Find where the given text appears and provide that cell's center as (x, y) coordinate. 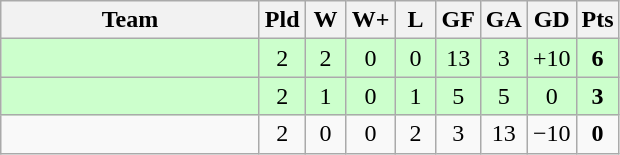
Team (130, 20)
L (416, 20)
−10 (552, 134)
GD (552, 20)
W+ (370, 20)
Pld (282, 20)
W (326, 20)
+10 (552, 58)
GA (504, 20)
Pts (598, 20)
GF (458, 20)
6 (598, 58)
